Extract the (x, y) coordinate from the center of the cell holding the provided text.  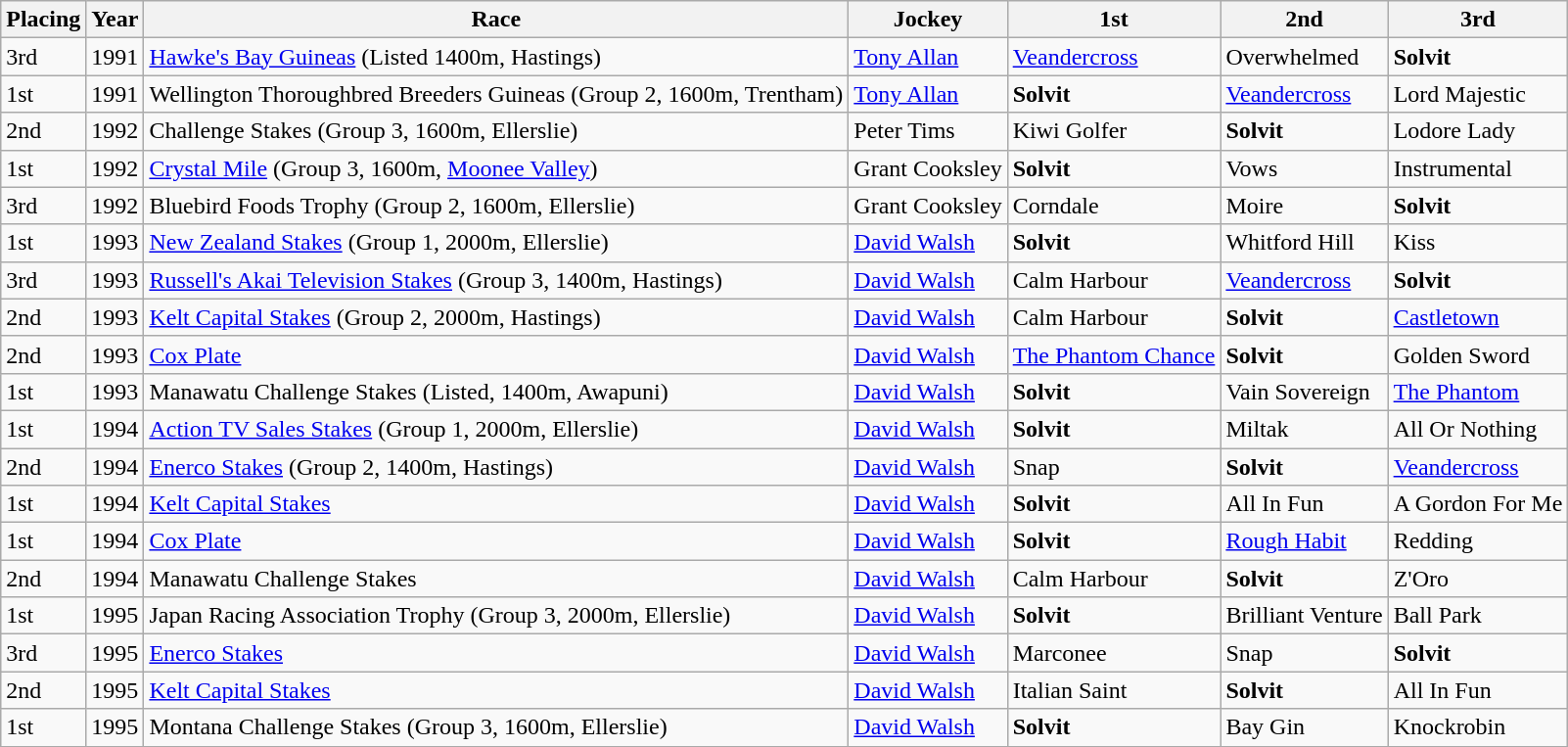
Enerco Stakes (496, 653)
Kiss (1478, 243)
Action TV Sales Stakes (Group 1, 2000m, Ellerslie) (496, 429)
Knockrobin (1478, 727)
Ball Park (1478, 616)
Montana Challenge Stakes (Group 3, 1600m, Ellerslie) (496, 727)
Peter Tims (928, 131)
Japan Racing Association Trophy (Group 3, 2000m, Ellerslie) (496, 616)
Miltak (1304, 429)
Crystal Mile (Group 3, 1600m, Moonee Valley) (496, 168)
Vows (1304, 168)
Challenge Stakes (Group 3, 1600m, Ellerslie) (496, 131)
Kiwi Golfer (1114, 131)
Vain Sovereign (1304, 392)
Overwhelmed (1304, 57)
Corndale (1114, 206)
Jockey (928, 20)
Brilliant Venture (1304, 616)
Redding (1478, 541)
Bay Gin (1304, 727)
Italian Saint (1114, 690)
Hawke's Bay Guineas (Listed 1400m, Hastings) (496, 57)
Manawatu Challenge Stakes (496, 579)
Enerco Stakes (Group 2, 1400m, Hastings) (496, 467)
New Zealand Stakes (Group 1, 2000m, Ellerslie) (496, 243)
Whitford Hill (1304, 243)
Golden Sword (1478, 354)
Rough Habit (1304, 541)
Wellington Thoroughbred Breeders Guineas (Group 2, 1600m, Trentham) (496, 94)
Moire (1304, 206)
Russell's Akai Television Stakes (Group 3, 1400m, Hastings) (496, 280)
Marconee (1114, 653)
Lord Majestic (1478, 94)
The Phantom (1478, 392)
Instrumental (1478, 168)
Kelt Capital Stakes (Group 2, 2000m, Hastings) (496, 317)
All Or Nothing (1478, 429)
Year (115, 20)
Manawatu Challenge Stakes (Listed, 1400m, Awapuni) (496, 392)
Lodore Lady (1478, 131)
Z'Oro (1478, 579)
Race (496, 20)
The Phantom Chance (1114, 354)
Castletown (1478, 317)
A Gordon For Me (1478, 504)
Bluebird Foods Trophy (Group 2, 1600m, Ellerslie) (496, 206)
Placing (43, 20)
